Search for the cell housing the specified text and yield its (x, y) center coordinate. 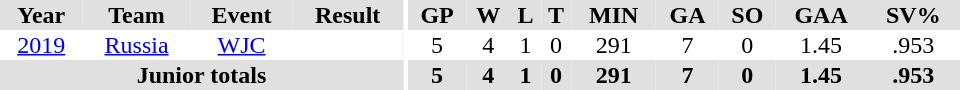
MIN (614, 15)
GA (688, 15)
Junior totals (202, 75)
2019 (41, 45)
Year (41, 15)
GP (438, 15)
W (488, 15)
Team (136, 15)
Event (242, 15)
GAA (822, 15)
WJC (242, 45)
T (556, 15)
Result (347, 15)
SV% (914, 15)
SO (748, 15)
Russia (136, 45)
L (526, 15)
